Output the [X, Y] coordinate of the center of the cell containing the given text.  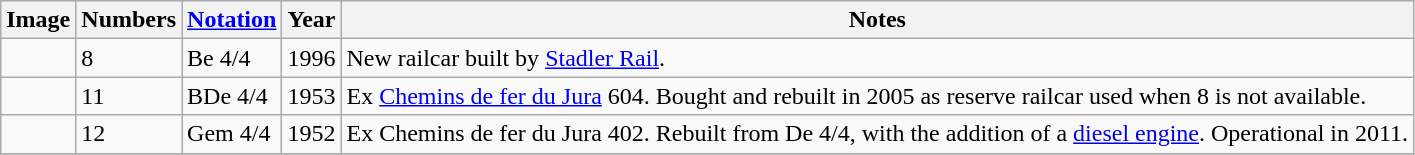
8 [129, 58]
Numbers [129, 20]
New railcar built by Stadler Rail. [878, 58]
Image [38, 20]
Ex Chemins de fer du Jura 604. Bought and rebuilt in 2005 as reserve railcar used when 8 is not available. [878, 96]
Be 4/4 [232, 58]
Notation [232, 20]
Ex Chemins de fer du Jura 402. Rebuilt from De 4/4, with the addition of a diesel engine. Operational in 2011. [878, 134]
Notes [878, 20]
1953 [312, 96]
Year [312, 20]
11 [129, 96]
Gem 4/4 [232, 134]
BDe 4/4 [232, 96]
1952 [312, 134]
12 [129, 134]
1996 [312, 58]
